From the cell containing the given text, extract its center point as (X, Y) coordinate. 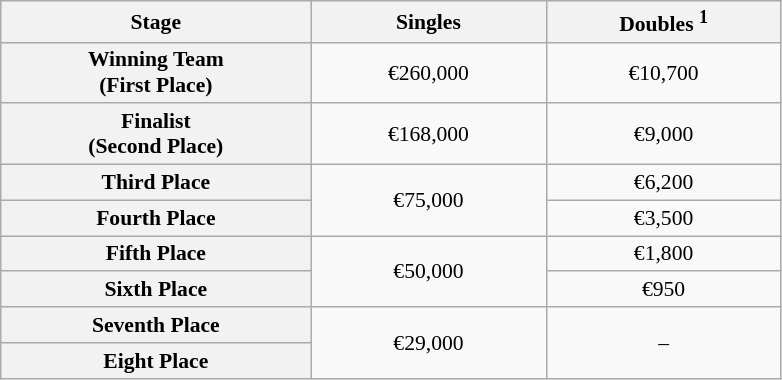
€29,000 (428, 342)
€50,000 (428, 272)
€1,800 (664, 254)
Third Place (156, 183)
Singles (428, 22)
€260,000 (428, 72)
Winning Team (First Place) (156, 72)
Eight Place (156, 361)
€3,500 (664, 218)
€10,700 (664, 72)
€950 (664, 290)
€9,000 (664, 134)
€75,000 (428, 200)
Seventh Place (156, 325)
Fifth Place (156, 254)
Fourth Place (156, 218)
Stage (156, 22)
– (664, 342)
€6,200 (664, 183)
Finalist (Second Place) (156, 134)
€168,000 (428, 134)
Doubles 1 (664, 22)
Sixth Place (156, 290)
